Identify which cell holds the provided text, then report its (x, y) central coordinate. 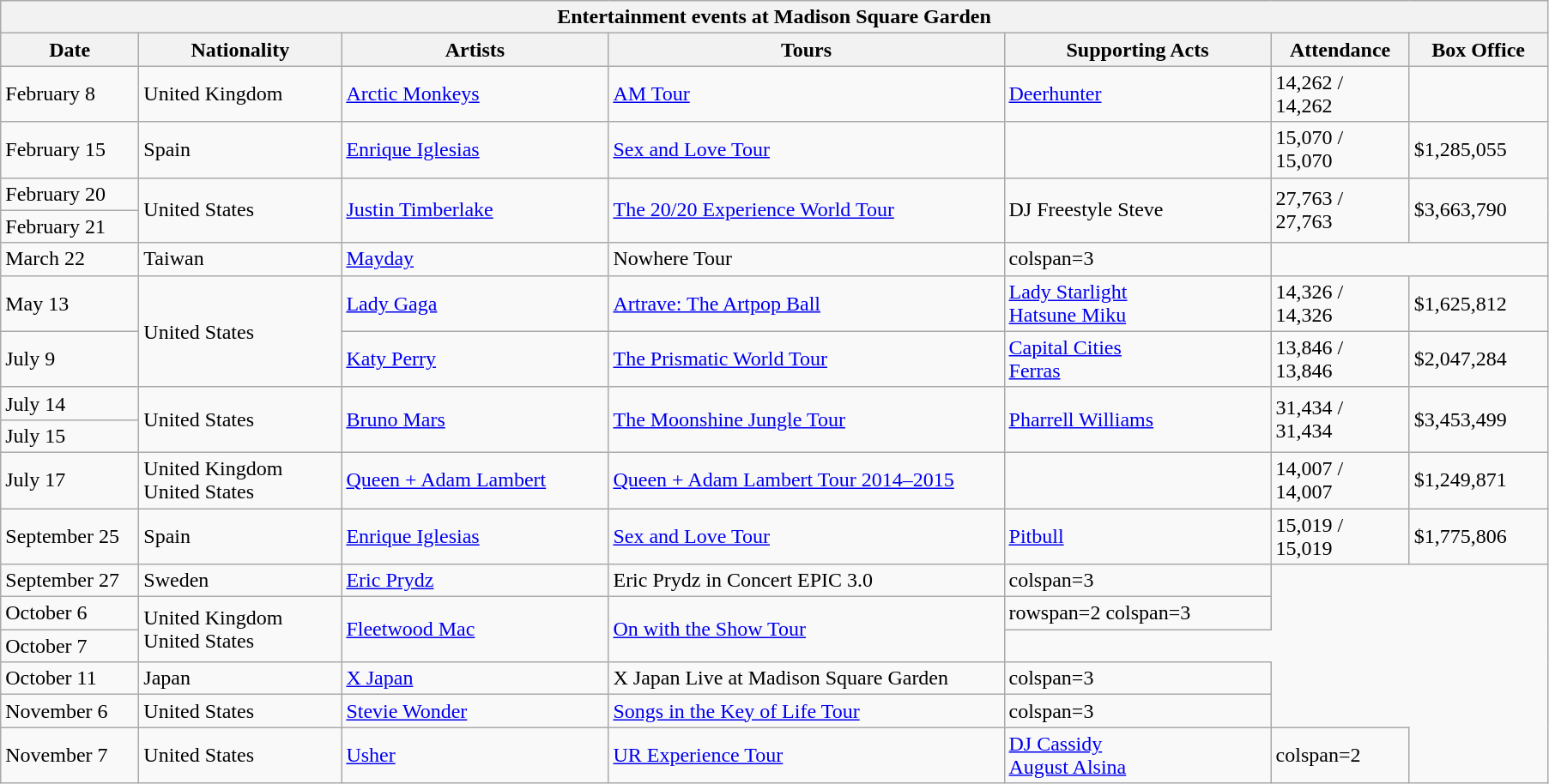
October 11 (70, 678)
February 8 (70, 94)
Queen + Adam Lambert (475, 480)
Pitbull (1138, 535)
Arctic Monkeys (475, 94)
X Japan Live at Madison Square Garden (807, 678)
July 17 (70, 480)
DJ Freestyle Steve (1138, 210)
DJ CassidyAugust Alsina (1138, 755)
colspan=2 (1340, 755)
Usher (475, 755)
Stevie Wonder (475, 711)
14,007 / 14,007 (1340, 480)
On with the Show Tour (807, 630)
Capital CitiesFerras (1138, 359)
Eric Prydz in Concert EPIC 3.0 (807, 581)
July 9 (70, 359)
The Moonshine Jungle Tour (807, 419)
February 20 (70, 194)
July 15 (70, 436)
X Japan (475, 678)
March 22 (70, 259)
November 6 (70, 711)
$3,453,499 (1478, 419)
Fleetwood Mac (475, 630)
15,070 / 15,070 (1340, 149)
Songs in the Key of Life Tour (807, 711)
The 20/20 Experience World Tour (807, 210)
September 25 (70, 535)
Nationality (240, 50)
Mayday (475, 259)
$1,625,812 (1478, 304)
Attendance (1340, 50)
$3,663,790 (1478, 210)
Artrave: The Artpop Ball (807, 304)
31,434 / 31,434 (1340, 419)
$1,775,806 (1478, 535)
$2,047,284 (1478, 359)
27,763 / 27,763 (1340, 210)
15,019 / 15,019 (1340, 535)
Date (70, 50)
Box Office (1478, 50)
Deerhunter (1138, 94)
Pharrell Williams (1138, 419)
14,326 / 14,326 (1340, 304)
$1,249,871 (1478, 480)
AM Tour (807, 94)
Supporting Acts (1138, 50)
rowspan=2 colspan=3 (1138, 613)
13,846 / 13,846 (1340, 359)
$1,285,055 (1478, 149)
Katy Perry (475, 359)
Justin Timberlake (475, 210)
The Prismatic World Tour (807, 359)
14,262 / 14,262 (1340, 94)
Entertainment events at Madison Square Garden (774, 17)
Sweden (240, 581)
Japan (240, 678)
UR Experience Tour (807, 755)
November 7 (70, 755)
Lady Gaga (475, 304)
February 21 (70, 226)
United Kingdom (240, 94)
Taiwan (240, 259)
July 14 (70, 403)
February 15 (70, 149)
May 13 (70, 304)
Nowhere Tour (807, 259)
Artists (475, 50)
October 7 (70, 646)
October 6 (70, 613)
Lady StarlightHatsune Miku (1138, 304)
Bruno Mars (475, 419)
September 27 (70, 581)
Tours (807, 50)
Queen + Adam Lambert Tour 2014–2015 (807, 480)
Eric Prydz (475, 581)
